Return the (X, Y) coordinate for the center point of the cell that contains the specified text.  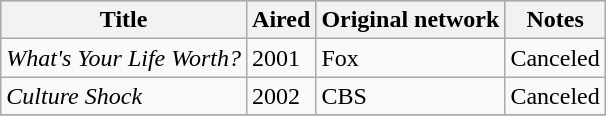
2002 (282, 96)
What's Your Life Worth? (124, 58)
Aired (282, 20)
Notes (555, 20)
Original network (410, 20)
2001 (282, 58)
Culture Shock (124, 96)
Title (124, 20)
Fox (410, 58)
CBS (410, 96)
